Find where the given text appears and provide that cell's center as (X, Y) coordinate. 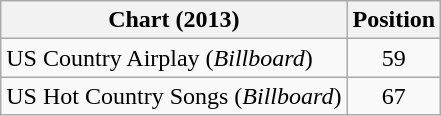
Position (394, 20)
67 (394, 96)
US Country Airplay (Billboard) (174, 58)
Chart (2013) (174, 20)
US Hot Country Songs (Billboard) (174, 96)
59 (394, 58)
